Determine the (x, y) coordinate at the center of the cell enclosing the given text.  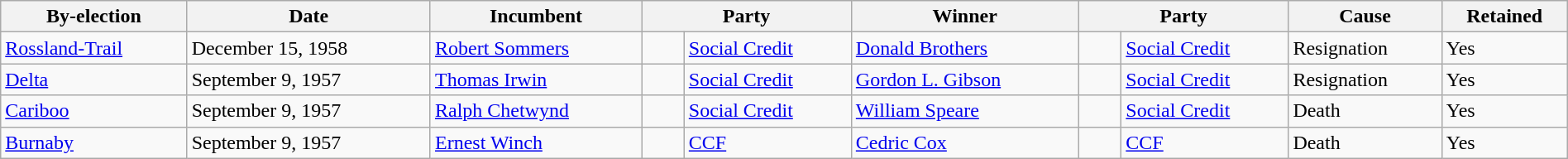
Ralph Chetwynd (536, 111)
Cariboo (94, 111)
Delta (94, 79)
Robert Sommers (536, 48)
William Speare (964, 111)
Cause (1365, 17)
December 15, 1958 (308, 48)
Thomas Irwin (536, 79)
Donald Brothers (964, 48)
Winner (964, 17)
Date (308, 17)
Burnaby (94, 142)
Retained (1504, 17)
Incumbent (536, 17)
By-election (94, 17)
Gordon L. Gibson (964, 79)
Rossland-Trail (94, 48)
Ernest Winch (536, 142)
Cedric Cox (964, 142)
